Provide the (x, y) coordinate of the cell's center where the given text is located.  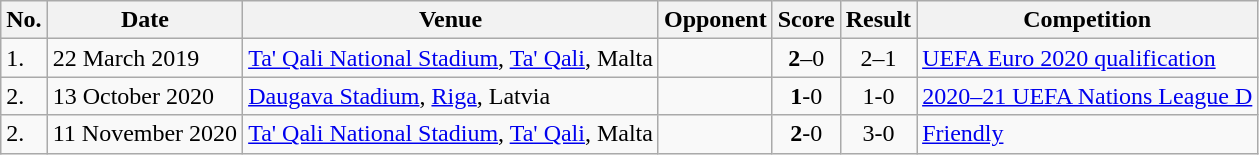
Date (144, 20)
No. (24, 20)
Competition (1088, 20)
Score (806, 20)
Opponent (715, 20)
1. (24, 58)
Venue (451, 20)
13 October 2020 (144, 96)
11 November 2020 (144, 134)
Friendly (1088, 134)
Result (878, 20)
UEFA Euro 2020 qualification (1088, 58)
3-0 (878, 134)
Daugava Stadium, Riga, Latvia (451, 96)
2–0 (806, 58)
22 March 2019 (144, 58)
2-0 (806, 134)
2–1 (878, 58)
2020–21 UEFA Nations League D (1088, 96)
